Search for the cell housing the specified text and yield its (x, y) center coordinate. 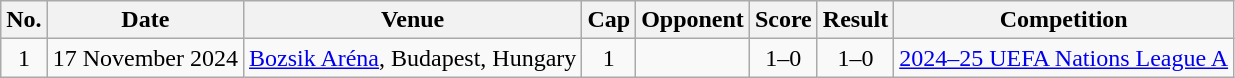
Opponent (693, 20)
Date (145, 20)
Result (855, 20)
Bozsik Aréna, Budapest, Hungary (413, 58)
No. (24, 20)
Score (783, 20)
Cap (609, 20)
Competition (1064, 20)
17 November 2024 (145, 58)
Venue (413, 20)
2024–25 UEFA Nations League A (1064, 58)
